Extract the [X, Y] coordinate from the center of the cell holding the provided text.  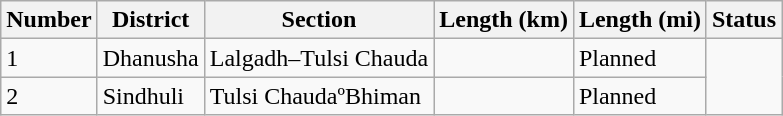
1 [49, 58]
Length (km) [504, 20]
Length (mi) [640, 20]
District [150, 20]
Number [49, 20]
Sindhuli [150, 96]
2 [49, 96]
Dhanusha [150, 58]
Tulsi ChaudaºBhiman [319, 96]
Lalgadh–Tulsi Chauda [319, 58]
Status [744, 20]
Section [319, 20]
